Find where the given text appears and provide that cell's center as (x, y) coordinate. 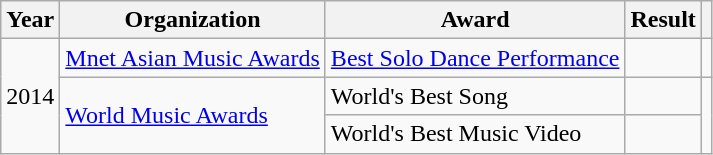
2014 (30, 96)
Award (475, 20)
Mnet Asian Music Awards (193, 58)
World's Best Music Video (475, 134)
Result (663, 20)
Year (30, 20)
World's Best Song (475, 96)
World Music Awards (193, 115)
Best Solo Dance Performance (475, 58)
Organization (193, 20)
